Locate the cell with the specified text and output its [x, y] center coordinate. 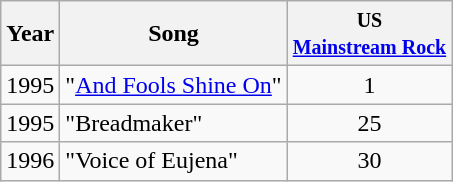
Year [30, 34]
1996 [30, 161]
"And Fools Shine On" [174, 85]
25 [370, 123]
Song [174, 34]
1 [370, 85]
30 [370, 161]
USMainstream Rock [370, 34]
"Breadmaker" [174, 123]
"Voice of Eujena" [174, 161]
